Locate the cell with the specified text and output its (X, Y) center coordinate. 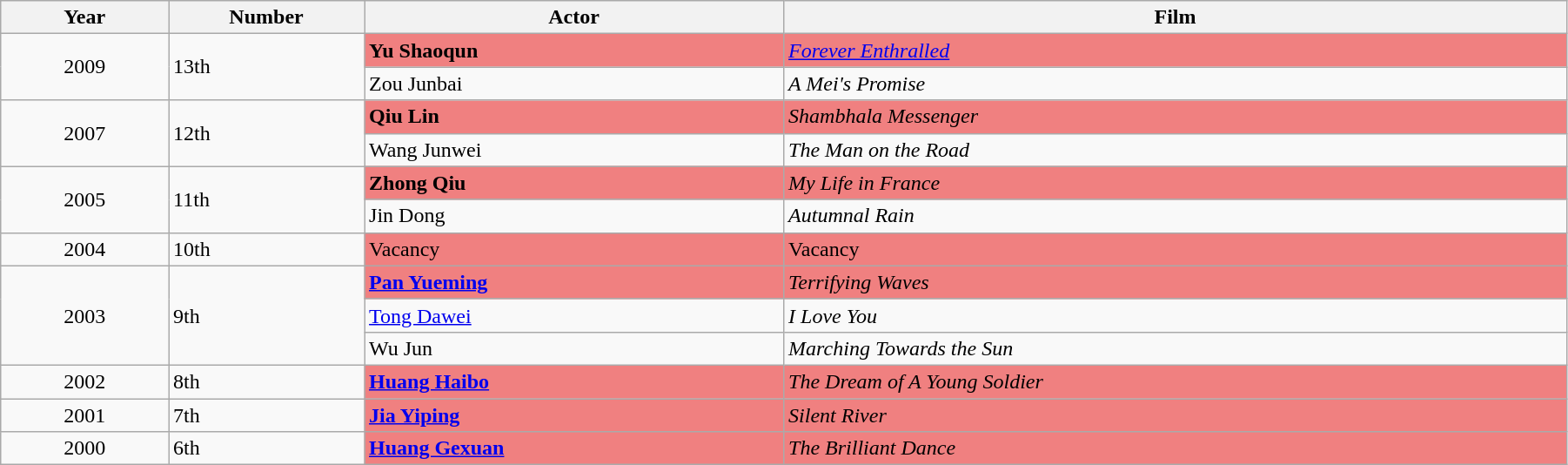
Jia Yiping (574, 415)
Number (266, 17)
Zhong Qiu (574, 183)
Forever Enthralled (1176, 51)
Autumnal Rain (1176, 216)
I Love You (1176, 315)
11th (266, 199)
Silent River (1176, 415)
2005 (85, 199)
Film (1176, 17)
Terrifying Waves (1176, 282)
Shambhala Messenger (1176, 117)
7th (266, 415)
Huang Gexuan (574, 448)
Year (85, 17)
13th (266, 67)
2007 (85, 133)
2000 (85, 448)
12th (266, 133)
Tong Dawei (574, 315)
10th (266, 249)
The Man on the Road (1176, 150)
2003 (85, 315)
2004 (85, 249)
The Brilliant Dance (1176, 448)
Pan Yueming (574, 282)
Wu Jun (574, 348)
9th (266, 315)
2001 (85, 415)
Jin Dong (574, 216)
2002 (85, 381)
Qiu Lin (574, 117)
A Mei's Promise (1176, 84)
My Life in France (1176, 183)
Huang Haibo (574, 381)
Marching Towards the Sun (1176, 348)
Actor (574, 17)
6th (266, 448)
2009 (85, 67)
Yu Shaoqun (574, 51)
The Dream of A Young Soldier (1176, 381)
8th (266, 381)
Wang Junwei (574, 150)
Zou Junbai (574, 84)
